Scan for the cell matching the given text and deliver its (x, y) coordinate at center. 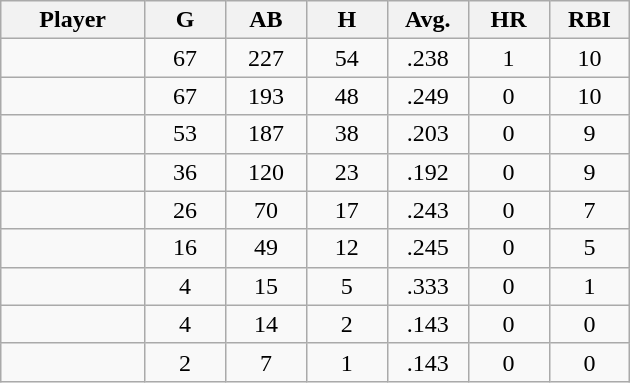
54 (346, 58)
26 (186, 210)
.203 (428, 134)
120 (266, 172)
AB (266, 20)
36 (186, 172)
17 (346, 210)
70 (266, 210)
14 (266, 324)
23 (346, 172)
193 (266, 96)
Avg. (428, 20)
G (186, 20)
38 (346, 134)
.238 (428, 58)
HR (508, 20)
16 (186, 248)
227 (266, 58)
.192 (428, 172)
12 (346, 248)
48 (346, 96)
49 (266, 248)
.249 (428, 96)
187 (266, 134)
.243 (428, 210)
H (346, 20)
Player (73, 20)
RBI (590, 20)
.333 (428, 286)
.245 (428, 248)
15 (266, 286)
53 (186, 134)
